Return the [x, y] coordinate for the center point of the cell that contains the specified text.  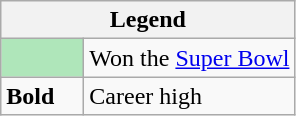
Won the Super Bowl [190, 58]
Career high [190, 96]
Legend [148, 20]
Bold [42, 96]
